Pinpoint the cell where the given text exists, returning its (x, y) midpoint coordinate. 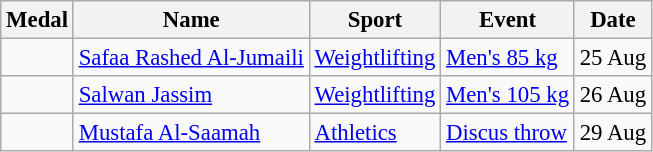
Date (612, 20)
Men's 85 kg (508, 58)
26 Aug (612, 95)
Event (508, 20)
Athletics (375, 133)
Discus throw (508, 133)
Name (191, 20)
Medal (38, 20)
29 Aug (612, 133)
Salwan Jassim (191, 95)
25 Aug (612, 58)
Safaa Rashed Al-Jumaili (191, 58)
Sport (375, 20)
Men's 105 kg (508, 95)
Mustafa Al-Saamah (191, 133)
